Return (x, y) of the center of cell containing provided text 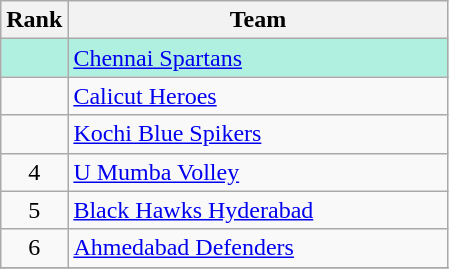
Chennai Spartans (258, 58)
Ahmedabad Defenders (258, 248)
U Mumba Volley (258, 172)
Black Hawks Hyderabad (258, 210)
Calicut Heroes (258, 96)
Rank (34, 20)
Team (258, 20)
4 (34, 172)
Kochi Blue Spikers (258, 134)
6 (34, 248)
5 (34, 210)
